Provide the (X, Y) coordinate of the cell's center where the given text is located.  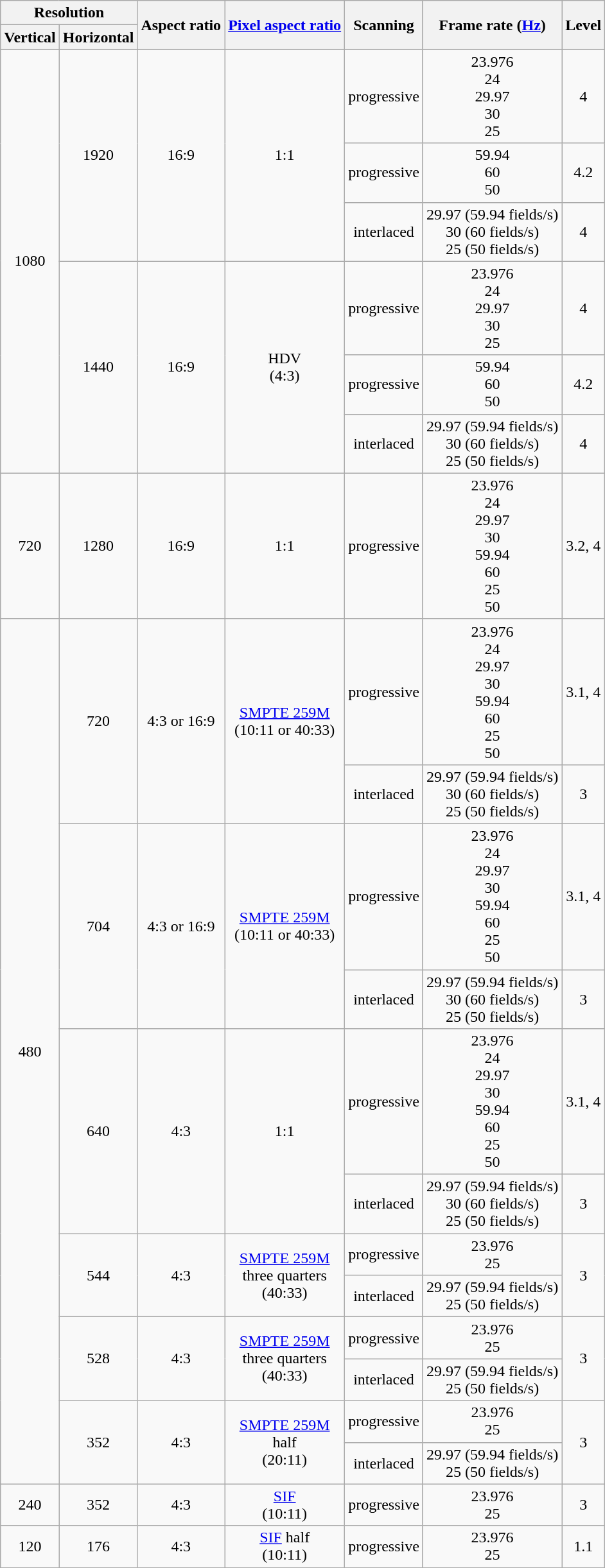
HDV (4:3) (285, 367)
1280 (98, 546)
Level (583, 25)
480 (30, 1051)
Frame rate (Hz) (492, 25)
1920 (98, 155)
1440 (98, 367)
240 (30, 1504)
Pixel aspect ratio (285, 25)
Vertical (30, 37)
176 (98, 1547)
SMPTE 259M half (20:11) (285, 1442)
1080 (30, 261)
SIF (10:11) (285, 1504)
640 (98, 1131)
1.1 (583, 1547)
528 (98, 1359)
120 (30, 1547)
Aspect ratio (181, 25)
3.2, 4 (583, 546)
Horizontal (98, 37)
SIF half (10:11) (285, 1547)
704 (98, 926)
Scanning (384, 25)
Resolution (69, 13)
544 (98, 1275)
